For the text-containing cell, return its midpoint in (x, y) coordinate format. 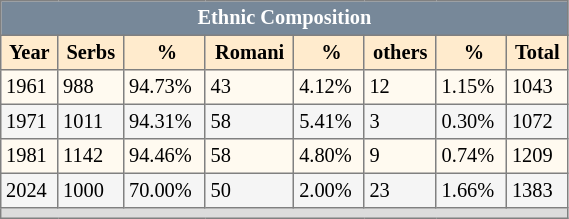
94.73% (165, 87)
1000 (91, 190)
1961 (30, 87)
Romani (250, 52)
2024 (30, 190)
Year (30, 52)
1011 (91, 121)
1.66% (471, 190)
1383 (538, 190)
1072 (538, 121)
4.80% (329, 156)
94.31% (165, 121)
988 (91, 87)
1981 (30, 156)
3 (400, 121)
50 (250, 190)
12 (400, 87)
0.30% (471, 121)
0.74% (471, 156)
Ethnic Composition (284, 18)
others (400, 52)
1209 (538, 156)
94.46% (165, 156)
4.12% (329, 87)
2.00% (329, 190)
70.00% (165, 190)
23 (400, 190)
1043 (538, 87)
5.41% (329, 121)
1142 (91, 156)
1971 (30, 121)
Total (538, 52)
43 (250, 87)
9 (400, 156)
Serbs (91, 52)
1.15% (471, 87)
